Locate the cell with the specified text and output its (x, y) center coordinate. 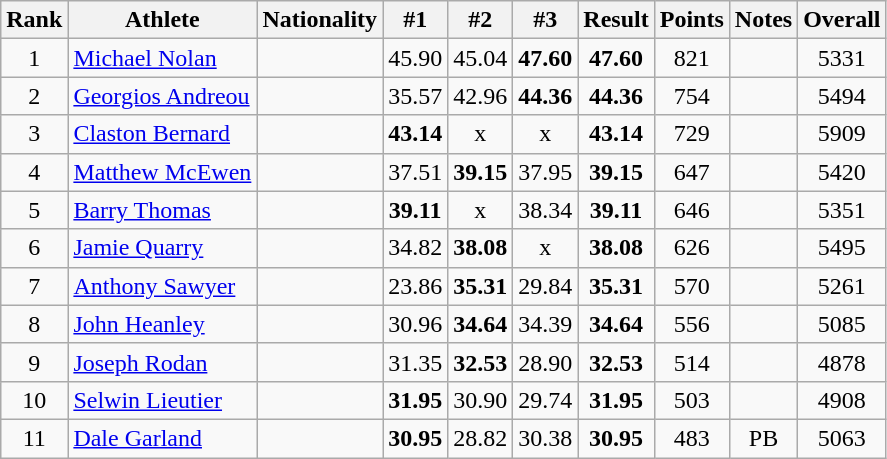
5085 (842, 324)
5494 (842, 96)
28.82 (480, 438)
514 (692, 362)
PB (763, 438)
Georgios Andreou (162, 96)
34.39 (546, 324)
646 (692, 210)
5 (34, 210)
5063 (842, 438)
Dale Garland (162, 438)
Anthony Sawyer (162, 286)
37.51 (416, 172)
8 (34, 324)
5495 (842, 248)
556 (692, 324)
Selwin Lieutier (162, 400)
John Heanley (162, 324)
45.90 (416, 58)
Claston Bernard (162, 134)
34.82 (416, 248)
754 (692, 96)
4878 (842, 362)
10 (34, 400)
29.74 (546, 400)
Rank (34, 20)
Joseph Rodan (162, 362)
9 (34, 362)
29.84 (546, 286)
Michael Nolan (162, 58)
503 (692, 400)
7 (34, 286)
4908 (842, 400)
23.86 (416, 286)
5420 (842, 172)
#3 (546, 20)
3 (34, 134)
37.95 (546, 172)
30.96 (416, 324)
31.35 (416, 362)
Athlete (162, 20)
2 (34, 96)
1 (34, 58)
Overall (842, 20)
5909 (842, 134)
Points (692, 20)
#1 (416, 20)
35.57 (416, 96)
729 (692, 134)
Jamie Quarry (162, 248)
570 (692, 286)
38.34 (546, 210)
4 (34, 172)
647 (692, 172)
Result (616, 20)
45.04 (480, 58)
5261 (842, 286)
30.90 (480, 400)
28.90 (546, 362)
5351 (842, 210)
Matthew McEwen (162, 172)
5331 (842, 58)
42.96 (480, 96)
#2 (480, 20)
Notes (763, 20)
483 (692, 438)
Nationality (320, 20)
Barry Thomas (162, 210)
30.38 (546, 438)
6 (34, 248)
626 (692, 248)
11 (34, 438)
821 (692, 58)
